Locate the cell with the specified text and output its [x, y] center coordinate. 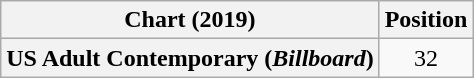
Position [426, 20]
Chart (2019) [190, 20]
US Adult Contemporary (Billboard) [190, 58]
32 [426, 58]
